Determine the [x, y] coordinate at the center of the cell enclosing the given text.  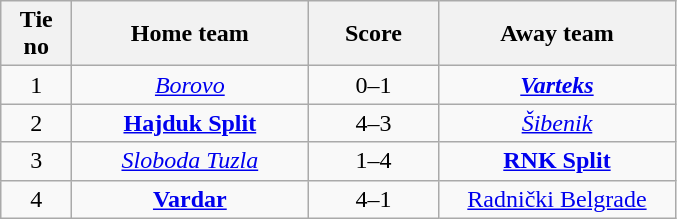
Radnički Belgrade [557, 199]
Home team [190, 34]
4–1 [374, 199]
1 [36, 85]
Varteks [557, 85]
Score [374, 34]
4 [36, 199]
4–3 [374, 123]
Hajduk Split [190, 123]
Vardar [190, 199]
Tie no [36, 34]
2 [36, 123]
Borovo [190, 85]
Away team [557, 34]
0–1 [374, 85]
1–4 [374, 161]
Sloboda Tuzla [190, 161]
Šibenik [557, 123]
RNK Split [557, 161]
3 [36, 161]
